Extract the (x, y) coordinate from the center of the cell holding the provided text.  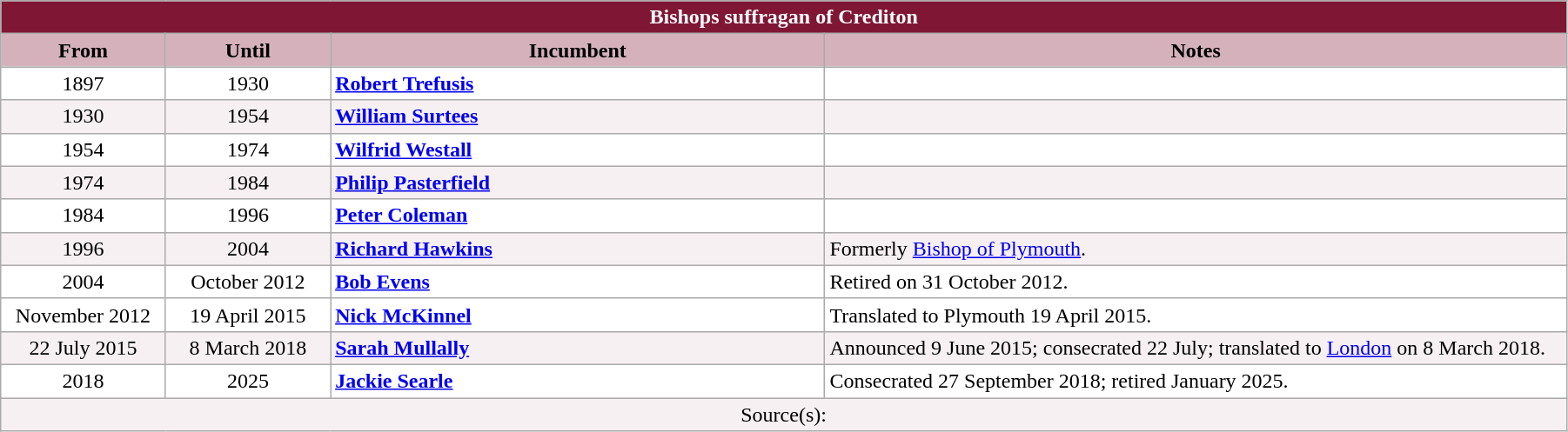
Retired on 31 October 2012. (1196, 282)
22 July 2015 (84, 348)
October 2012 (247, 282)
Robert Trefusis (578, 83)
Bob Evens (578, 282)
19 April 2015 (247, 315)
Peter Coleman (578, 216)
Richard Hawkins (578, 249)
Sarah Mullally (578, 348)
Philip Pasterfield (578, 183)
November 2012 (84, 315)
Consecrated 27 September 2018; retired January 2025. (1196, 381)
Wilfrid Westall (578, 150)
8 March 2018 (247, 348)
1897 (84, 83)
Jackie Searle (578, 381)
Translated to Plymouth 19 April 2015. (1196, 315)
William Surtees (578, 116)
2025 (247, 381)
Formerly Bishop of Plymouth. (1196, 249)
Until (247, 50)
Notes (1196, 50)
Announced 9 June 2015; consecrated 22 July; translated to London on 8 March 2018. (1196, 348)
Source(s): (784, 415)
Bishops suffragan of Crediton (784, 17)
From (84, 50)
Nick McKinnel (578, 315)
Incumbent (578, 50)
2018 (84, 381)
